Find where the given text appears and provide that cell's center as (x, y) coordinate. 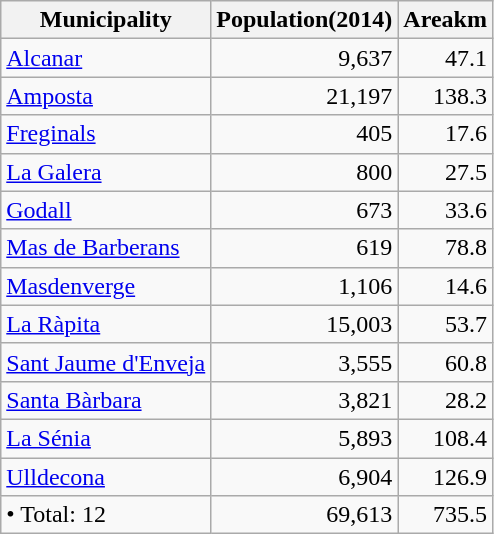
Godall (106, 210)
60.8 (446, 362)
Areakm (446, 20)
53.7 (446, 324)
Amposta (106, 96)
619 (304, 248)
27.5 (446, 172)
Santa Bàrbara (106, 400)
Alcanar (106, 58)
• Total: 12 (106, 515)
Mas de Barberans (106, 248)
Masdenverge (106, 286)
126.9 (446, 477)
5,893 (304, 438)
9,637 (304, 58)
Population(2014) (304, 20)
405 (304, 134)
Ulldecona (106, 477)
La Galera (106, 172)
673 (304, 210)
1,106 (304, 286)
La Sénia (106, 438)
3,555 (304, 362)
78.8 (446, 248)
6,904 (304, 477)
15,003 (304, 324)
138.3 (446, 96)
La Ràpita (106, 324)
Municipality (106, 20)
Freginals (106, 134)
3,821 (304, 400)
Sant Jaume d'Enveja (106, 362)
69,613 (304, 515)
17.6 (446, 134)
21,197 (304, 96)
33.6 (446, 210)
47.1 (446, 58)
800 (304, 172)
108.4 (446, 438)
735.5 (446, 515)
14.6 (446, 286)
28.2 (446, 400)
